Locate the cell with the specified text and output its [x, y] center coordinate. 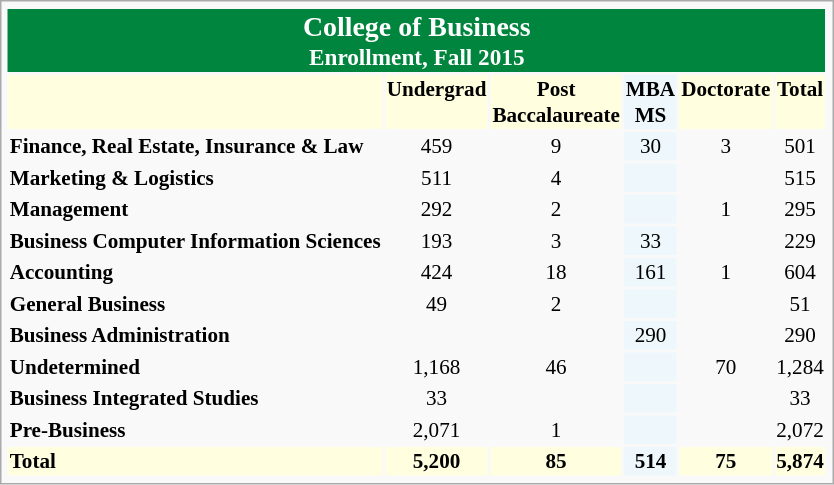
5,200 [436, 461]
General Business [195, 303]
9 [556, 146]
161 [650, 272]
49 [436, 303]
Doctorate [726, 102]
424 [436, 272]
Marketing & Logistics [195, 177]
515 [800, 177]
193 [436, 240]
75 [726, 461]
2,071 [436, 429]
70 [726, 366]
PostBaccalaureate [556, 102]
Undetermined [195, 366]
85 [556, 461]
30 [650, 146]
18 [556, 272]
514 [650, 461]
Business Computer Information Sciences [195, 240]
501 [800, 146]
College of BusinessEnrollment, Fall 2015 [416, 40]
MBAMS [650, 102]
Business Integrated Studies [195, 398]
2,072 [800, 429]
1,284 [800, 366]
1,168 [436, 366]
Finance, Real Estate, Insurance & Law [195, 146]
Pre-Business [195, 429]
292 [436, 209]
5,874 [800, 461]
511 [436, 177]
Undergrad [436, 102]
229 [800, 240]
46 [556, 366]
604 [800, 272]
295 [800, 209]
Business Administration [195, 335]
459 [436, 146]
Accounting [195, 272]
Management [195, 209]
51 [800, 303]
4 [556, 177]
